Return the (x, y) coordinate for the center point of the cell that contains the specified text.  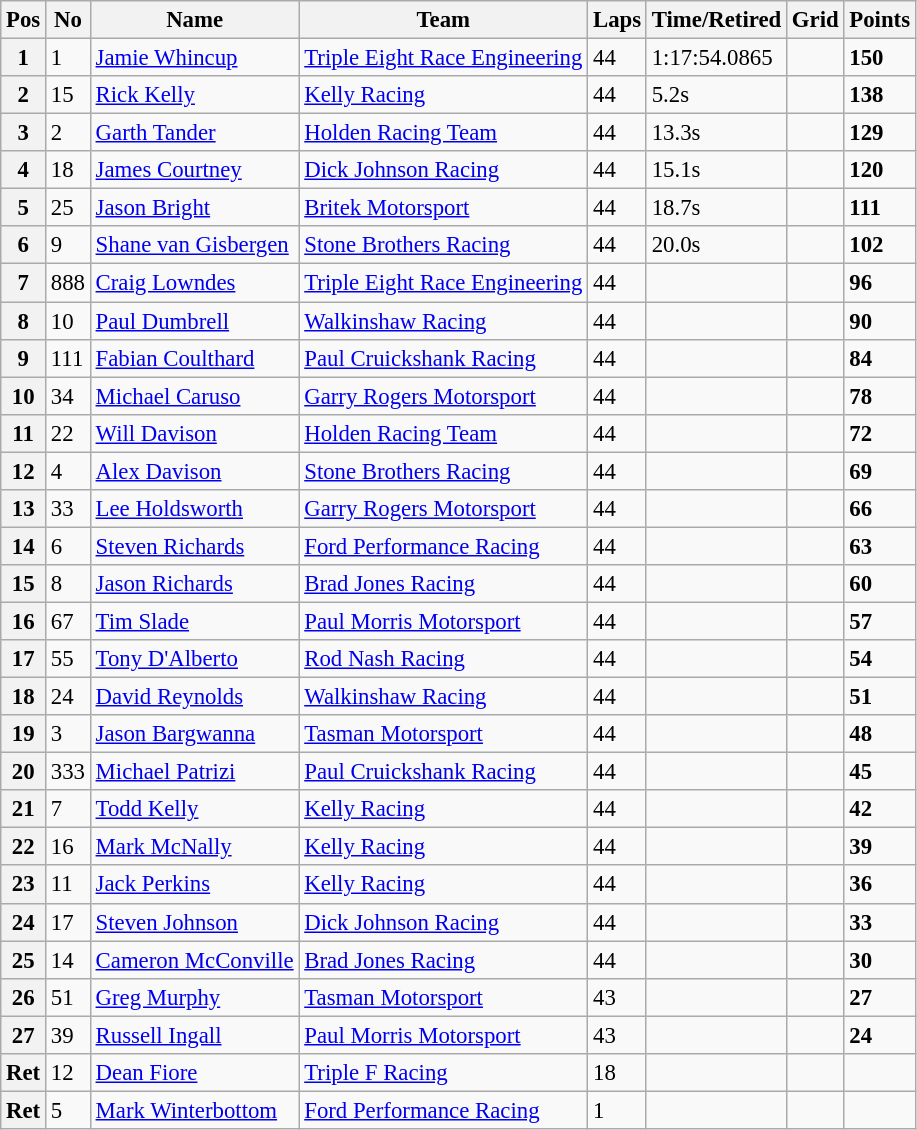
Rod Nash Racing (444, 659)
Jason Bargwanna (194, 734)
55 (68, 659)
888 (68, 283)
Mark Winterbottom (194, 1110)
Tony D'Alberto (194, 659)
26 (24, 997)
Will Davison (194, 433)
102 (880, 245)
48 (880, 734)
5.2s (716, 95)
333 (68, 772)
Garth Tander (194, 133)
Pos (24, 20)
Michael Patrizi (194, 772)
Grid (816, 20)
120 (880, 170)
Todd Kelly (194, 809)
69 (880, 471)
Steven Richards (194, 546)
20.0s (716, 245)
23 (24, 885)
Laps (618, 20)
Time/Retired (716, 20)
30 (880, 960)
45 (880, 772)
Rick Kelly (194, 95)
Alex Davison (194, 471)
1:17:54.0865 (716, 58)
Triple F Racing (444, 1073)
19 (24, 734)
Jason Richards (194, 584)
18.7s (716, 208)
Jamie Whincup (194, 58)
72 (880, 433)
60 (880, 584)
15.1s (716, 170)
42 (880, 809)
20 (24, 772)
Tim Slade (194, 621)
Michael Caruso (194, 396)
84 (880, 358)
54 (880, 659)
36 (880, 885)
63 (880, 546)
57 (880, 621)
78 (880, 396)
Paul Dumbrell (194, 321)
21 (24, 809)
Craig Lowndes (194, 283)
150 (880, 58)
Shane van Gisbergen (194, 245)
Greg Murphy (194, 997)
34 (68, 396)
13 (24, 509)
Russell Ingall (194, 1035)
No (68, 20)
Team (444, 20)
Jason Bright (194, 208)
Dean Fiore (194, 1073)
67 (68, 621)
129 (880, 133)
Mark McNally (194, 847)
90 (880, 321)
66 (880, 509)
Steven Johnson (194, 922)
Lee Holdsworth (194, 509)
13.3s (716, 133)
96 (880, 283)
138 (880, 95)
Fabian Coulthard (194, 358)
Cameron McConville (194, 960)
James Courtney (194, 170)
Points (880, 20)
David Reynolds (194, 697)
Britek Motorsport (444, 208)
Jack Perkins (194, 885)
Name (194, 20)
